Return the [x, y] coordinate for the center point of the cell that contains the specified text.  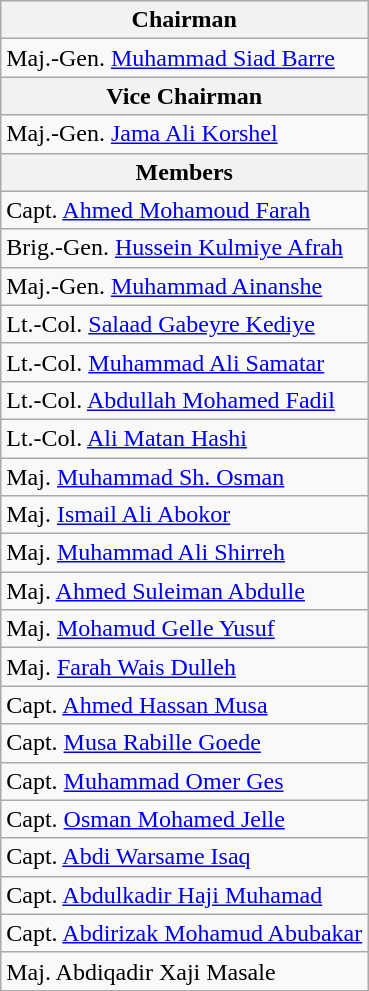
Maj. Mohamud Gelle Yusuf [184, 629]
Members [184, 172]
Maj. Ahmed Suleiman Abdulle [184, 591]
Lt.-Col. Muhammad Ali Samatar [184, 362]
Capt. Abdi Warsame Isaq [184, 857]
Maj.-Gen. Jama Ali Korshel [184, 134]
Capt. Abdulkadir Haji Muhamad [184, 895]
Lt.-Col. Salaad Gabeyre Kediye [184, 324]
Lt.-Col. Abdullah Mohamed Fadil [184, 400]
Capt. Osman Mohamed Jelle [184, 819]
Maj. Farah Wais Dulleh [184, 667]
Brig.-Gen. Hussein Kulmiye Afrah [184, 248]
Maj.-Gen. Muhammad Siad Barre [184, 58]
Capt. Muhammad Omer Ges [184, 781]
Capt. Ahmed Mohamoud Farah [184, 210]
Capt. Ahmed Hassan Musa [184, 705]
Chairman [184, 20]
Maj. Muhammad Sh. Osman [184, 477]
Lt.-Col. Ali Matan Hashi [184, 438]
Vice Chairman [184, 96]
Maj. Abdiqadir Xaji Masale [184, 971]
Maj. Muhammad Ali Shirreh [184, 553]
Capt. Abdirizak Mohamud Abubakar [184, 933]
Capt. Musa Rabille Goede [184, 743]
Maj.-Gen. Muhammad Ainanshe [184, 286]
Maj. Ismail Ali Abokor [184, 515]
